For the text-containing cell, return its midpoint in [x, y] coordinate format. 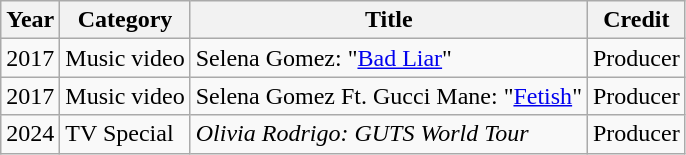
Category [125, 20]
Selena Gomez: "Bad Liar" [388, 58]
Selena Gomez Ft. Gucci Mane: "Fetish" [388, 96]
Year [30, 20]
TV Special [125, 134]
Olivia Rodrigo: GUTS World Tour [388, 134]
2024 [30, 134]
Credit [636, 20]
Title [388, 20]
